From the cell containing the given text, extract its center point as (x, y) coordinate. 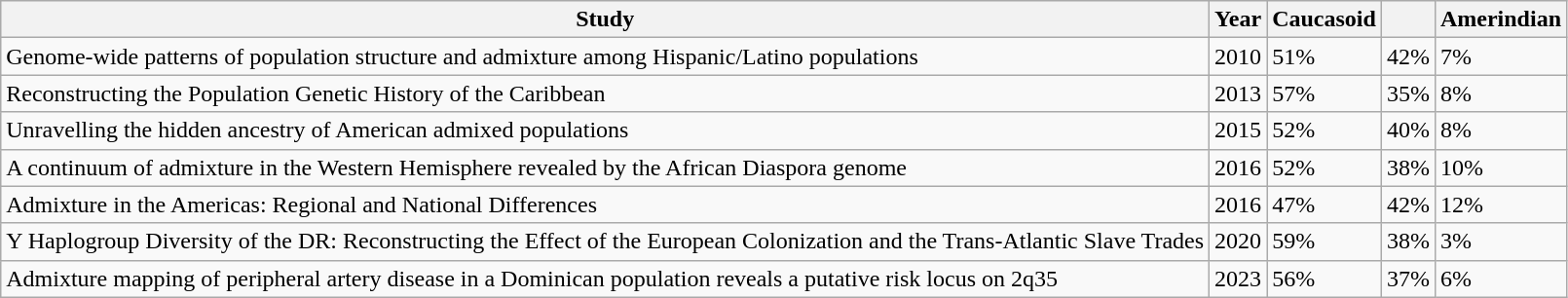
Amerindian (1500, 19)
10% (1500, 168)
2010 (1239, 56)
2023 (1239, 279)
7% (1500, 56)
Y Haplogroup Diversity of the DR: Reconstructing the Effect of the European Colonization and the Trans-Atlantic Slave Trades (606, 242)
2020 (1239, 242)
2015 (1239, 130)
51% (1325, 56)
6% (1500, 279)
Unravelling the hidden ancestry of American admixed populations (606, 130)
2013 (1239, 93)
47% (1325, 205)
35% (1408, 93)
Reconstructing the Population Genetic History of the Caribbean (606, 93)
Genome-wide patterns of population structure and admixture among Hispanic/Latino populations (606, 56)
37% (1408, 279)
Caucasoid (1325, 19)
Admixture mapping of peripheral artery disease in a Dominican population reveals a putative risk locus on 2q35 (606, 279)
Admixture in the Americas: Regional and National Differences (606, 205)
Study (606, 19)
56% (1325, 279)
40% (1408, 130)
A continuum of admixture in the Western Hemisphere revealed by the African Diaspora genome (606, 168)
57% (1325, 93)
59% (1325, 242)
12% (1500, 205)
3% (1500, 242)
Year (1239, 19)
